Pinpoint the cell where the given text exists, returning its [x, y] midpoint coordinate. 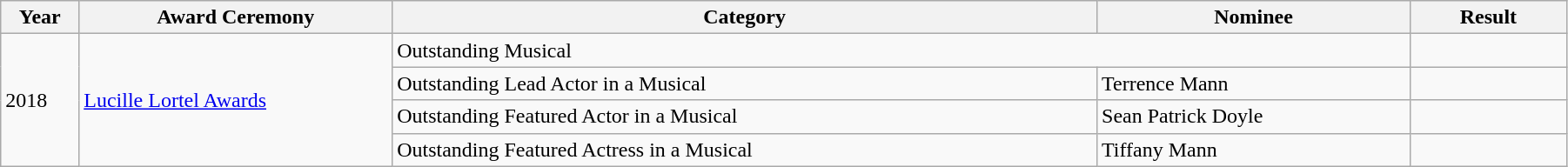
Year [40, 17]
Outstanding Musical [901, 50]
Outstanding Featured Actress in a Musical [745, 150]
Nominee [1254, 17]
Lucille Lortel Awards [236, 100]
Sean Patrick Doyle [1254, 117]
Outstanding Featured Actor in a Musical [745, 117]
Terrence Mann [1254, 83]
Category [745, 17]
Outstanding Lead Actor in a Musical [745, 83]
Result [1488, 17]
2018 [40, 100]
Tiffany Mann [1254, 150]
Award Ceremony [236, 17]
